Return (X, Y) of the center of cell containing provided text 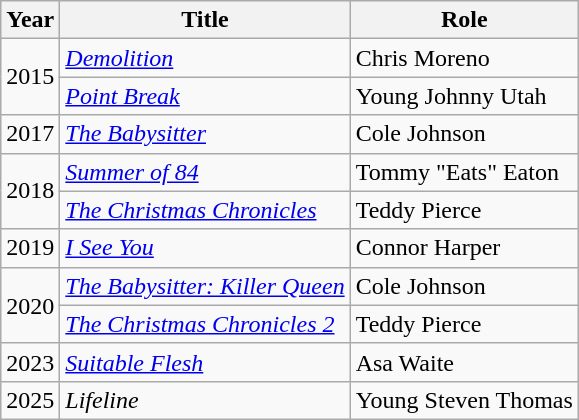
Lifeline (205, 400)
Connor Harper (464, 248)
The Babysitter: Killer Queen (205, 286)
Asa Waite (464, 362)
2017 (30, 134)
Point Break (205, 96)
2020 (30, 305)
Chris Moreno (464, 58)
2023 (30, 362)
The Babysitter (205, 134)
Title (205, 20)
The Christmas Chronicles 2 (205, 324)
Demolition (205, 58)
2019 (30, 248)
Young Johnny Utah (464, 96)
2018 (30, 191)
Summer of 84 (205, 172)
Year (30, 20)
Role (464, 20)
Suitable Flesh (205, 362)
2015 (30, 77)
Tommy "Eats" Eaton (464, 172)
I See You (205, 248)
Young Steven Thomas (464, 400)
2025 (30, 400)
The Christmas Chronicles (205, 210)
